Find where the given text appears and provide that cell's center as (X, Y) coordinate. 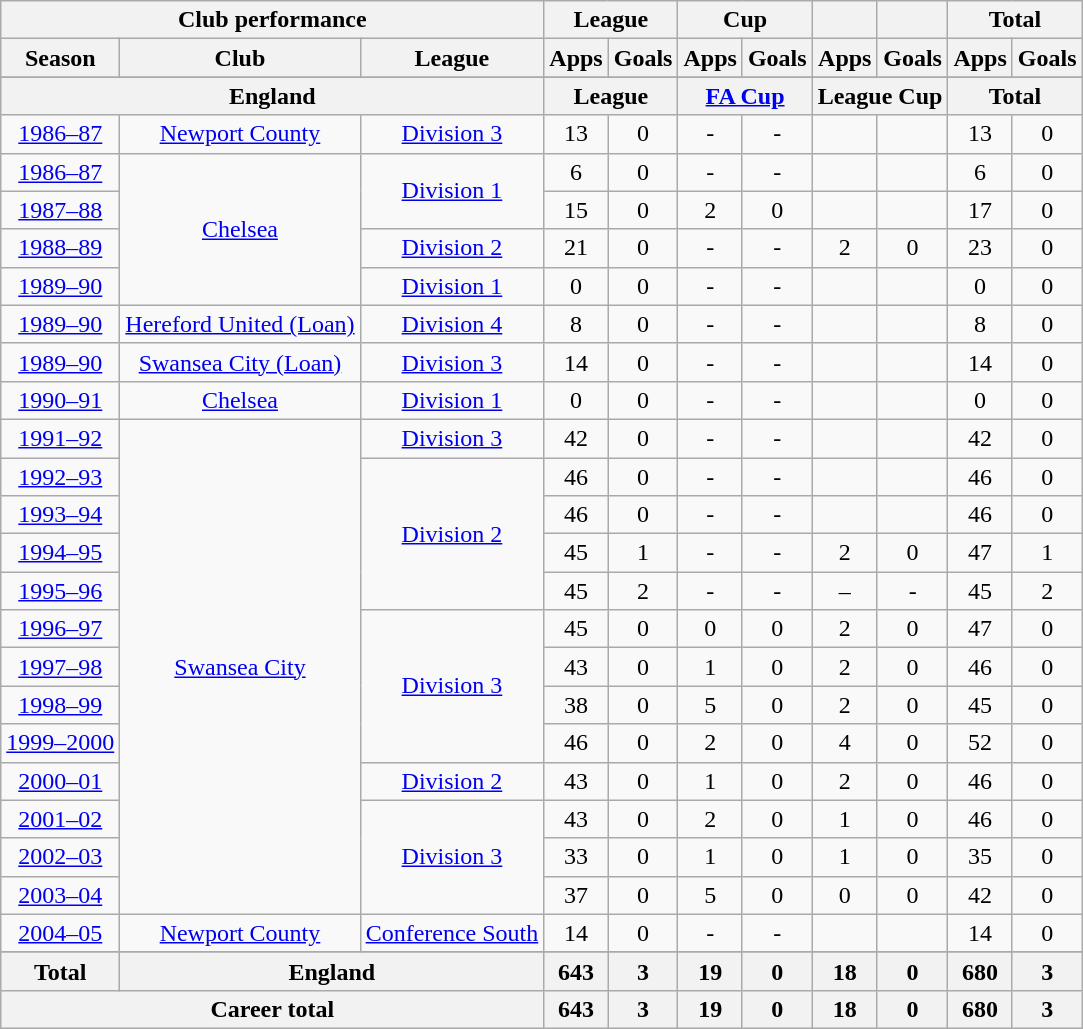
1992–93 (60, 477)
Hereford United (Loan) (240, 324)
Club (240, 58)
FA Cup (745, 96)
1998–99 (60, 705)
2004–05 (60, 933)
Division 4 (452, 324)
1999–2000 (60, 743)
1987–88 (60, 210)
23 (980, 248)
38 (576, 705)
4 (844, 743)
33 (576, 857)
2000–01 (60, 781)
1997–98 (60, 667)
35 (980, 857)
52 (980, 743)
Career total (272, 1009)
Cup (745, 20)
League Cup (880, 96)
1993–94 (60, 515)
1988–89 (60, 248)
2001–02 (60, 819)
Conference South (452, 933)
1991–92 (60, 438)
21 (576, 248)
Season (60, 58)
– (844, 591)
Swansea City (Loan) (240, 362)
17 (980, 210)
1990–91 (60, 400)
2002–03 (60, 857)
1995–96 (60, 591)
37 (576, 895)
2003–04 (60, 895)
Club performance (272, 20)
Swansea City (240, 666)
1996–97 (60, 629)
15 (576, 210)
1994–95 (60, 553)
